For the text-containing cell, return its midpoint in (X, Y) coordinate format. 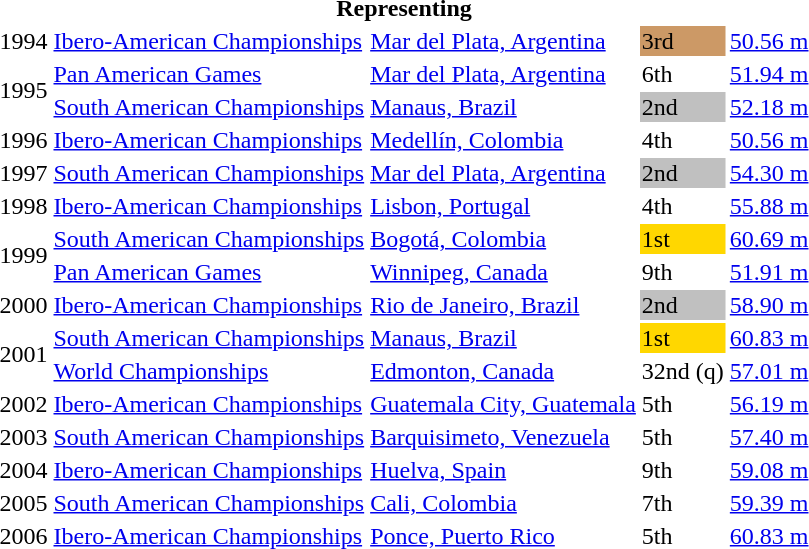
Winnipeg, Canada (504, 272)
Medellín, Colombia (504, 140)
World Championships (209, 371)
7th (682, 503)
Edmonton, Canada (504, 371)
Barquisimeto, Venezuela (504, 437)
3rd (682, 41)
Lisbon, Portugal (504, 206)
Rio de Janeiro, Brazil (504, 305)
Cali, Colombia (504, 503)
Bogotá, Colombia (504, 239)
Guatemala City, Guatemala (504, 404)
Huelva, Spain (504, 470)
32nd (q) (682, 371)
6th (682, 74)
